Return (x, y) of the center of cell containing provided text 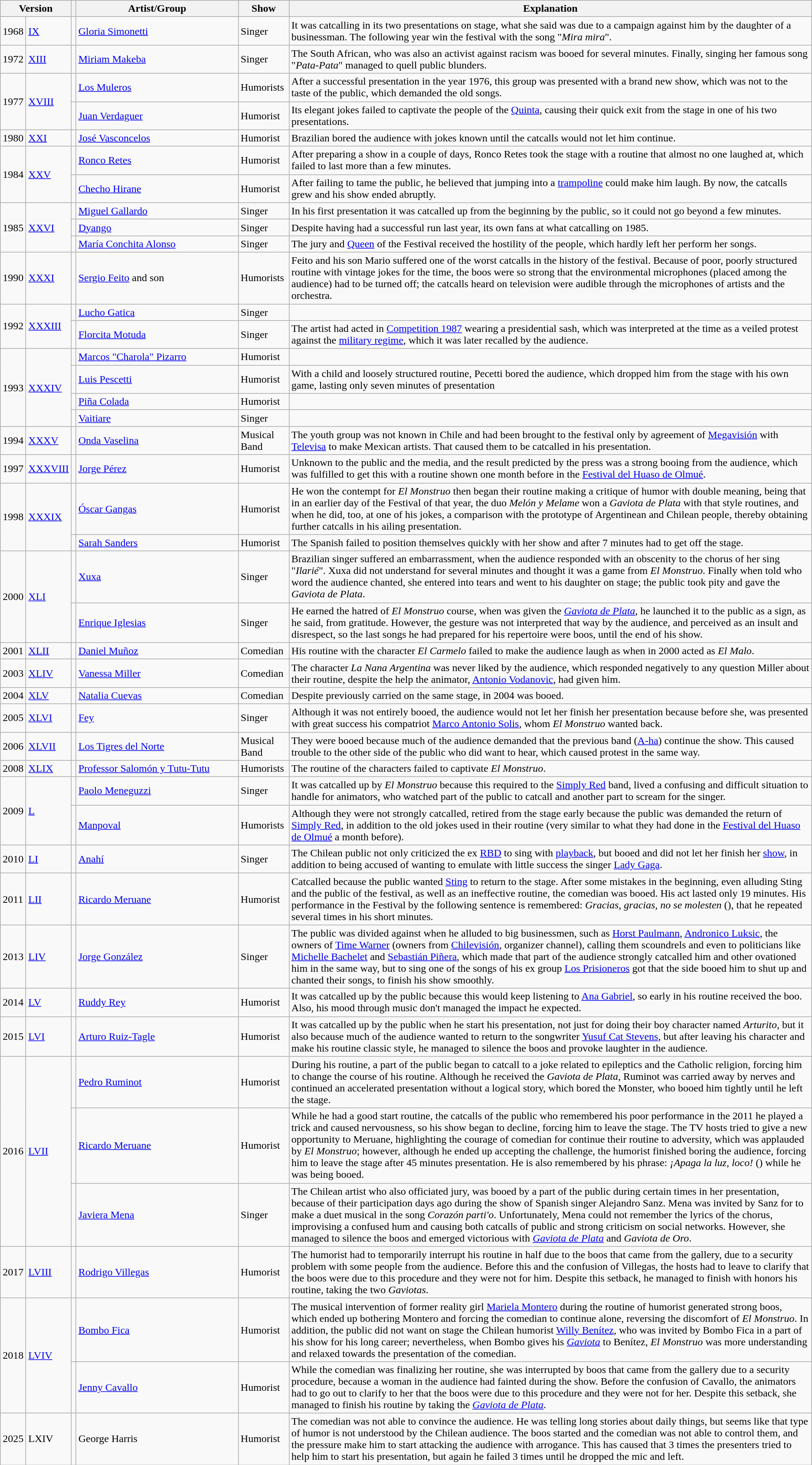
Dyango (157, 227)
Version (36, 9)
Pedro Ruminot (157, 1082)
Despite having had a successful run last year, its own fans at what catcalling on 1985. (550, 227)
2006 (13, 746)
María Conchita Alonso (157, 244)
XXVI (49, 227)
1968 (13, 31)
LIV (49, 957)
Lucho Gatica (157, 312)
Jenny Cavallo (157, 1387)
2011 (13, 899)
Ruddy Rey (157, 1002)
XLII (49, 651)
LI (49, 859)
1997 (13, 469)
2014 (13, 1002)
Its elegant jokes failed to captivate the people of the Quinta, causing their quick exit from the stage in one of his two presentations. (550, 115)
Marcos "Charola" Pizarro (157, 357)
The routine of the characters failed to captivate El Monstruo. (550, 769)
XLV (49, 695)
2018 (13, 1355)
LVIV (49, 1355)
1984 (13, 174)
2004 (13, 695)
Arturo Ruiz-Tagle (157, 1036)
XLI (49, 597)
XLVI (49, 718)
Miriam Makeba (157, 59)
LVI (49, 1036)
2009 (13, 811)
Manpoval (157, 825)
1994 (13, 441)
XXXIII (49, 326)
1980 (13, 138)
1993 (13, 388)
Enrique Iglesias (157, 623)
LII (49, 899)
Juan Verdaguer (157, 115)
1998 (13, 517)
L (49, 811)
Professor Salomón y Tutu-Tutu (157, 769)
Sergio Feito and son (157, 278)
2008 (13, 769)
XXXVIII (49, 469)
2016 (13, 1151)
Jorge Pérez (157, 469)
The Spanish failed to position themselves quickly with her show and after 7 minutes had to get off the stage. (550, 543)
Óscar Gangas (157, 508)
XXXIV (49, 388)
Miguel Gallardo (157, 211)
XXI (49, 138)
Los Muleros (157, 88)
Fey (157, 718)
1972 (13, 59)
Rodrigo Villegas (157, 1272)
Los Tigres del Norte (157, 746)
2005 (13, 718)
2010 (13, 859)
Onda Vaselina (157, 441)
LVII (49, 1151)
Florcita Motuda (157, 335)
Ronco Retes (157, 161)
George Harris (157, 1439)
Piña Colada (157, 402)
Sarah Sanders (157, 543)
LVIII (49, 1272)
Anahí (157, 859)
Paolo Meneguzzi (157, 791)
Vaitiare (157, 418)
Bombo Fica (157, 1330)
Luis Pescetti (157, 379)
1990 (13, 278)
José Vasconcelos (157, 138)
His routine with the character El Carmelo failed to make the audience laugh as when in 2000 acted as El Malo. (550, 651)
Natalia Cuevas (157, 695)
XVIII (49, 102)
LV (49, 1002)
Explanation (550, 9)
Xuxa (157, 577)
2017 (13, 1272)
XIII (49, 59)
1992 (13, 326)
2003 (13, 673)
IX (49, 31)
Daniel Muñoz (157, 651)
XLVII (49, 746)
2015 (13, 1036)
Checho Hirane (157, 188)
Artist/Group (157, 9)
XLIV (49, 673)
Vanessa Miller (157, 673)
XXXIX (49, 517)
The jury and Queen of the Festival received the hostility of the people, which hardly left her perform her songs. (550, 244)
1977 (13, 102)
2013 (13, 957)
In his first presentation it was catcalled up from the beginning by the public, so it could not go beyond a few minutes. (550, 211)
XXV (49, 174)
XXXV (49, 441)
Jorge González (157, 957)
Brazilian bored the audience with jokes known until the catcalls would not let him continue. (550, 138)
LXIV (49, 1439)
2000 (13, 597)
XLIX (49, 769)
2001 (13, 651)
Javiera Mena (157, 1215)
1985 (13, 227)
Show (264, 9)
XXXI (49, 278)
2025 (13, 1439)
Despite previously carried on the same stage, in 2004 was booed. (550, 695)
Gloria Simonetti (157, 31)
